Scan for the cell matching the given text and deliver its (X, Y) coordinate at center. 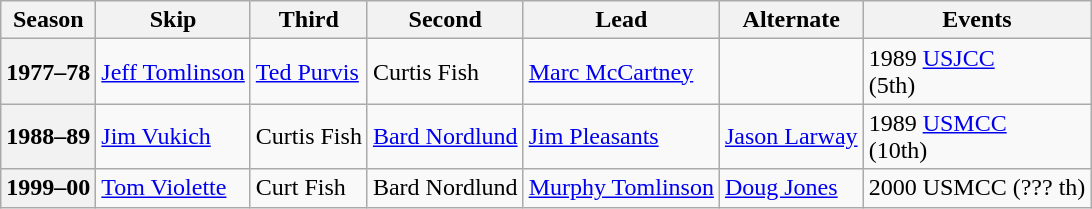
Jeff Tomlinson (173, 72)
Jim Pleasants (621, 136)
Lead (621, 20)
1989 USMCC (10th) (977, 136)
Skip (173, 20)
Jason Larway (791, 136)
Ted Purvis (308, 72)
Alternate (791, 20)
Events (977, 20)
2000 USMCC (??? th) (977, 188)
Tom Violette (173, 188)
Murphy Tomlinson (621, 188)
1988–89 (48, 136)
Season (48, 20)
1989 USJCC (5th) (977, 72)
Curt Fish (308, 188)
1977–78 (48, 72)
Second (445, 20)
Third (308, 20)
Marc McCartney (621, 72)
Jim Vukich (173, 136)
Doug Jones (791, 188)
1999–00 (48, 188)
